Detect which cell encompasses the target text, then output its (x, y) center coordinate. 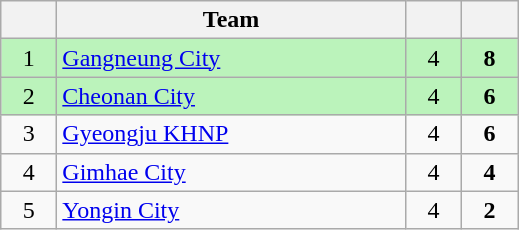
Cheonan City (232, 96)
Gangneung City (232, 58)
Gimhae City (232, 172)
8 (489, 58)
1 (29, 58)
Yongin City (232, 210)
Team (232, 20)
3 (29, 134)
5 (29, 210)
Gyeongju KHNP (232, 134)
